Capture the cell that displays the provided text and extract its [X, Y] central coordinate. 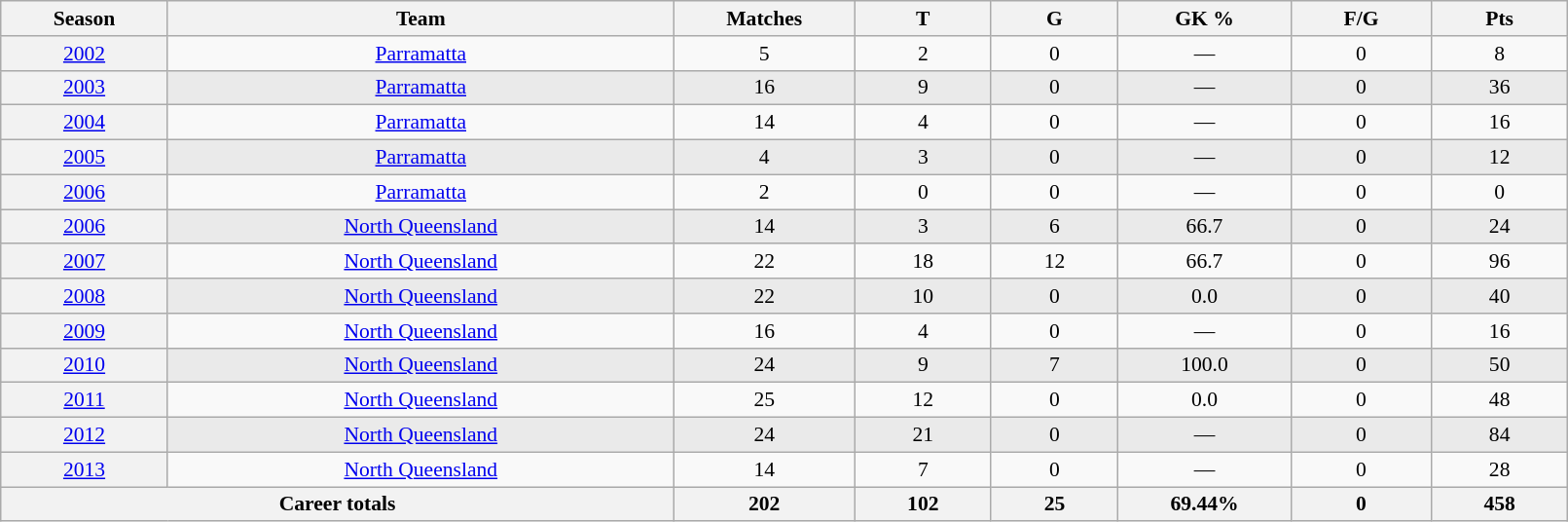
84 [1499, 435]
48 [1499, 400]
2004 [85, 123]
36 [1499, 88]
2012 [85, 435]
18 [923, 262]
T [923, 19]
2007 [85, 262]
G [1054, 19]
28 [1499, 469]
GK % [1204, 19]
Career totals [338, 504]
Pts [1499, 19]
2002 [85, 54]
69.44% [1204, 504]
2005 [85, 158]
458 [1499, 504]
21 [923, 435]
2009 [85, 331]
10 [923, 296]
102 [923, 504]
50 [1499, 365]
2008 [85, 296]
Season [85, 19]
2011 [85, 400]
Matches [764, 19]
2003 [85, 88]
Team [420, 19]
6 [1054, 227]
40 [1499, 296]
8 [1499, 54]
2010 [85, 365]
5 [764, 54]
96 [1499, 262]
F/G [1362, 19]
2013 [85, 469]
100.0 [1204, 365]
202 [764, 504]
